Find where the given text appears and provide that cell's center as [X, Y] coordinate. 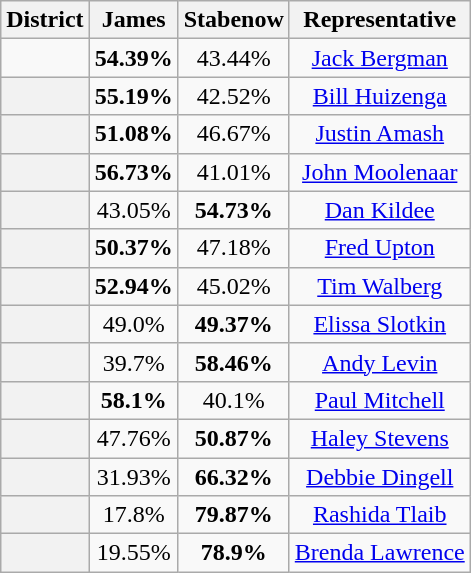
Paul Mitchell [380, 400]
41.01% [234, 172]
55.19% [134, 96]
45.02% [234, 286]
Brenda Lawrence [380, 553]
John Moolenaar [380, 172]
Dan Kildee [380, 210]
Jack Bergman [380, 58]
19.55% [134, 553]
17.8% [134, 515]
78.9% [234, 553]
49.0% [134, 324]
Fred Upton [380, 248]
Stabenow [234, 20]
Justin Amash [380, 134]
47.18% [234, 248]
50.87% [234, 438]
47.76% [134, 438]
39.7% [134, 362]
49.37% [234, 324]
50.37% [134, 248]
Bill Huizenga [380, 96]
56.73% [134, 172]
79.87% [234, 515]
46.67% [234, 134]
Rashida Tlaib [380, 515]
31.93% [134, 477]
54.39% [134, 58]
52.94% [134, 286]
Tim Walberg [380, 286]
Representative [380, 20]
43.05% [134, 210]
Elissa Slotkin [380, 324]
54.73% [234, 210]
Debbie Dingell [380, 477]
40.1% [234, 400]
James [134, 20]
58.1% [134, 400]
43.44% [234, 58]
66.32% [234, 477]
Andy Levin [380, 362]
Haley Stevens [380, 438]
District [45, 20]
42.52% [234, 96]
58.46% [234, 362]
51.08% [134, 134]
